Search for the cell housing the specified text and yield its [x, y] center coordinate. 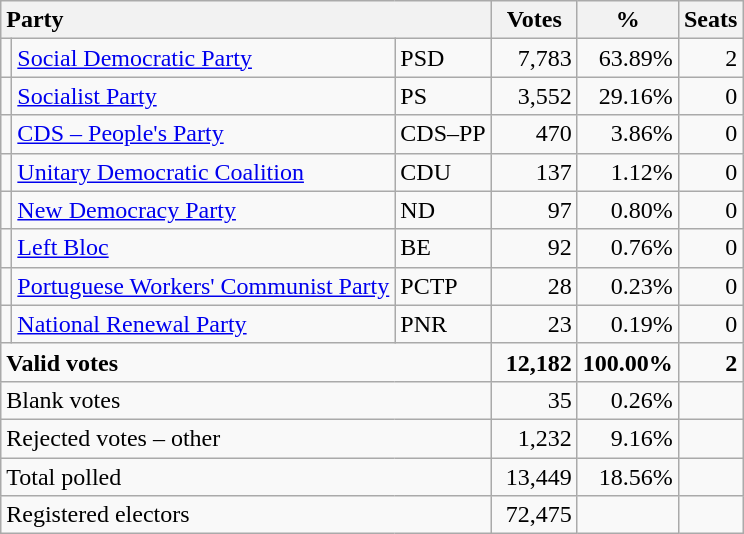
PSD [443, 58]
ND [443, 210]
13,449 [534, 477]
0.76% [628, 248]
Left Bloc [204, 248]
Valid votes [246, 362]
23 [534, 324]
92 [534, 248]
3,552 [534, 96]
Total polled [246, 477]
Unitary Democratic Coalition [204, 172]
PNR [443, 324]
35 [534, 400]
Blank votes [246, 400]
Seats [710, 20]
0.19% [628, 324]
% [628, 20]
Registered electors [246, 515]
Portuguese Workers' Communist Party [204, 286]
Votes [534, 20]
PS [443, 96]
CDS–PP [443, 134]
BE [443, 248]
29.16% [628, 96]
137 [534, 172]
3.86% [628, 134]
0.23% [628, 286]
Party [246, 20]
CDU [443, 172]
100.00% [628, 362]
National Renewal Party [204, 324]
12,182 [534, 362]
Socialist Party [204, 96]
0.80% [628, 210]
9.16% [628, 438]
7,783 [534, 58]
CDS – People's Party [204, 134]
New Democracy Party [204, 210]
97 [534, 210]
Rejected votes – other [246, 438]
18.56% [628, 477]
63.89% [628, 58]
1,232 [534, 438]
470 [534, 134]
Social Democratic Party [204, 58]
72,475 [534, 515]
0.26% [628, 400]
PCTP [443, 286]
1.12% [628, 172]
28 [534, 286]
